Provide the [X, Y] coordinate of the cell's center where the given text is located.  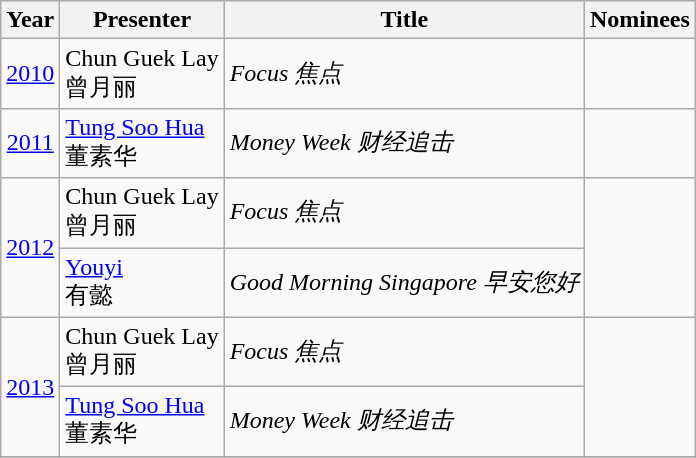
Title [404, 20]
Good Morning Singapore 早安您好 [404, 283]
Year [30, 20]
Youyi 有懿 [142, 283]
Nominees [640, 20]
2013 [30, 386]
2012 [30, 248]
2011 [30, 143]
2010 [30, 74]
Presenter [142, 20]
